Return (x, y) of the center of cell containing provided text 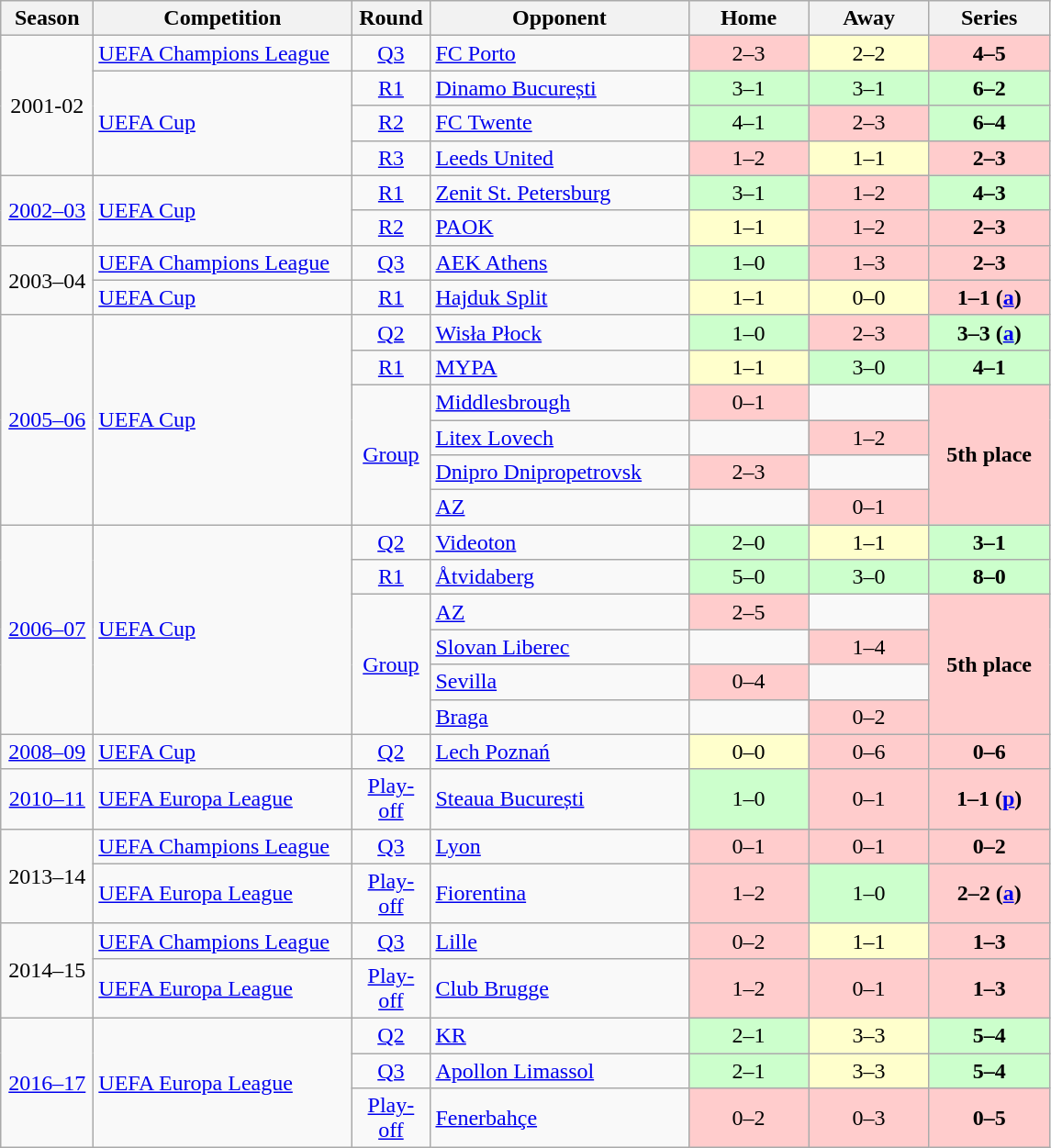
Round (391, 18)
Apollon Limassol (560, 1071)
Litex Lovech (560, 438)
6–2 (990, 88)
Hajduk Split (560, 297)
6–4 (990, 123)
Leeds United (560, 158)
Home (749, 18)
Lille (560, 941)
0–3 (868, 1118)
Away (868, 18)
Fenerbahçe (560, 1118)
Middlesbrough (560, 402)
2–0 (749, 542)
Åtvidaberg (560, 577)
Zenit St. Petersburg (560, 193)
MYPA (560, 367)
Steaua București (560, 798)
Lyon (560, 846)
FC Twente (560, 123)
8–0 (990, 577)
Braga (560, 717)
2013–14 (48, 875)
1–4 (868, 647)
2–2 (868, 53)
1–1 (a) (990, 297)
Club Brugge (560, 987)
Slovan Liberec (560, 647)
2003–04 (48, 280)
1–1 (p) (990, 798)
4–3 (990, 193)
AEK Athens (560, 262)
KR (560, 1035)
2002–03 (48, 210)
2001-02 (48, 106)
2–2 (a) (990, 894)
Dinamo București (560, 88)
Lech Poznań (560, 752)
Dnipro Dnipropetrovsk (560, 473)
Videoton (560, 542)
Opponent (560, 18)
4–5 (990, 53)
2016–17 (48, 1083)
PAOK (560, 228)
2010–11 (48, 798)
2006–07 (48, 630)
0–4 (749, 682)
Season (48, 18)
Series (990, 18)
5–0 (749, 577)
Competition (222, 18)
0–5 (990, 1118)
R3 (391, 158)
Sevilla (560, 682)
2008–09 (48, 752)
2014–15 (48, 971)
Wisła Płock (560, 332)
Fiorentina (560, 894)
2005–06 (48, 419)
2–5 (749, 612)
3–3 (a) (990, 332)
FC Porto (560, 53)
